For the text-containing cell, return its midpoint in [X, Y] coordinate format. 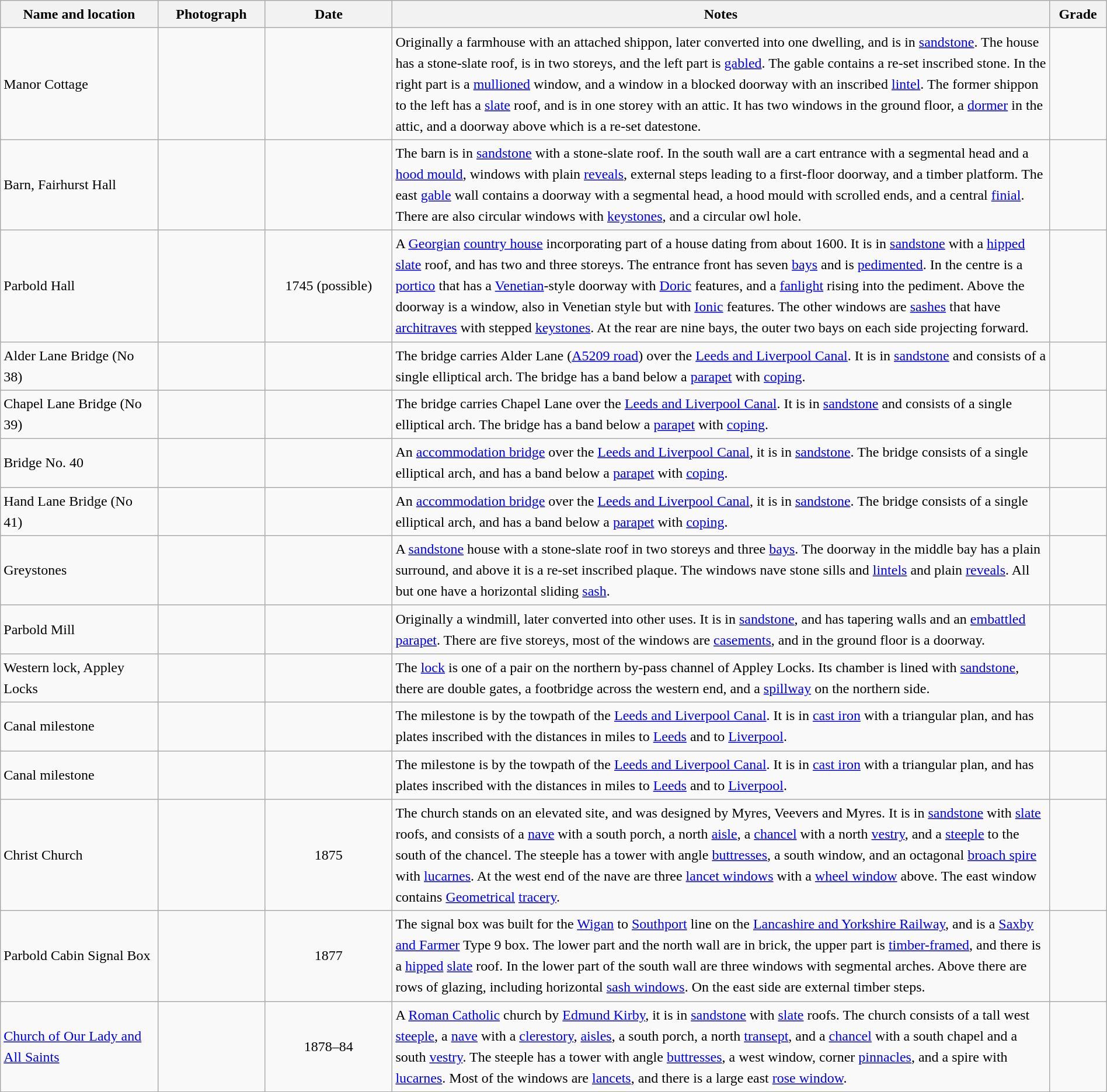
Parbold Mill [79, 630]
Hand Lane Bridge (No 41) [79, 512]
Bridge No. 40 [79, 462]
Christ Church [79, 855]
1877 [329, 957]
Name and location [79, 14]
Parbold Hall [79, 286]
Western lock, Appley Locks [79, 677]
Greystones [79, 570]
1875 [329, 855]
Parbold Cabin Signal Box [79, 957]
Manor Cottage [79, 84]
Barn, Fairhurst Hall [79, 185]
Date [329, 14]
Grade [1078, 14]
Chapel Lane Bridge (No 39) [79, 415]
1745 (possible) [329, 286]
1878–84 [329, 1046]
Photograph [211, 14]
Notes [720, 14]
Alder Lane Bridge (No 38) [79, 366]
Church of Our Lady and All Saints [79, 1046]
